Return the [x, y] coordinate for the center point of the cell that contains the specified text.  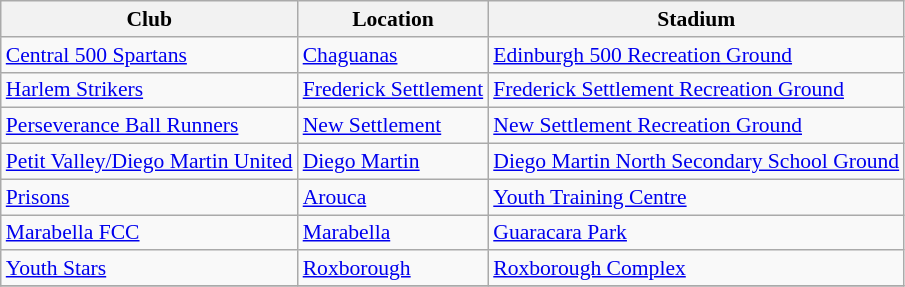
Diego Martin [394, 162]
Diego Martin North Secondary School Ground [696, 162]
Harlem Strikers [150, 90]
New Settlement Recreation Ground [696, 126]
Central 500 Spartans [150, 55]
Roxborough Complex [696, 269]
Petit Valley/Diego Martin United [150, 162]
Guaracara Park [696, 233]
Marabella [394, 233]
Stadium [696, 19]
Chaguanas [394, 55]
Frederick Settlement Recreation Ground [696, 90]
Youth Stars [150, 269]
Perseverance Ball Runners [150, 126]
Youth Training Centre [696, 197]
Frederick Settlement [394, 90]
Roxborough [394, 269]
Edinburgh 500 Recreation Ground [696, 55]
Club [150, 19]
Arouca [394, 197]
Marabella FCC [150, 233]
New Settlement [394, 126]
Location [394, 19]
Prisons [150, 197]
